Detect which cell encompasses the target text, then output its (X, Y) center coordinate. 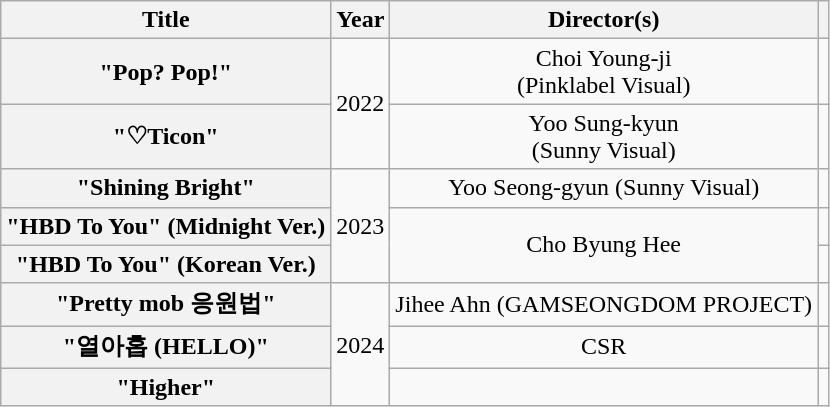
2022 (360, 104)
2023 (360, 226)
"HBD To You" (Midnight Ver.) (166, 226)
2024 (360, 344)
Director(s) (604, 20)
Year (360, 20)
Yoo Sung-kyun(Sunny Visual) (604, 136)
"열아홉 (HELLO)" (166, 348)
"♡Ticon" (166, 136)
Yoo Seong-gyun (Sunny Visual) (604, 188)
"HBD To You" (Korean Ver.) (166, 264)
Jihee Ahn (GAMSEONGDOM PROJECT) (604, 304)
"Pretty mob 응원법" (166, 304)
Cho Byung Hee (604, 245)
Title (166, 20)
CSR (604, 348)
"Pop? Pop!" (166, 72)
"Higher" (166, 387)
Choi Young-ji(Pinklabel Visual) (604, 72)
"Shining Bright" (166, 188)
